Determine the (x, y) coordinate at the center of the cell enclosing the given text.  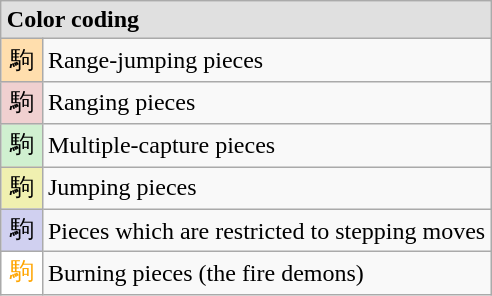
Jumping pieces (266, 188)
Pieces which are restricted to stepping moves (266, 230)
Color coding (246, 20)
Ranging pieces (266, 102)
Burning pieces (the fire demons) (266, 274)
Multiple-capture pieces (266, 146)
Range-jumping pieces (266, 60)
